Detect which cell encompasses the target text, then output its [X, Y] center coordinate. 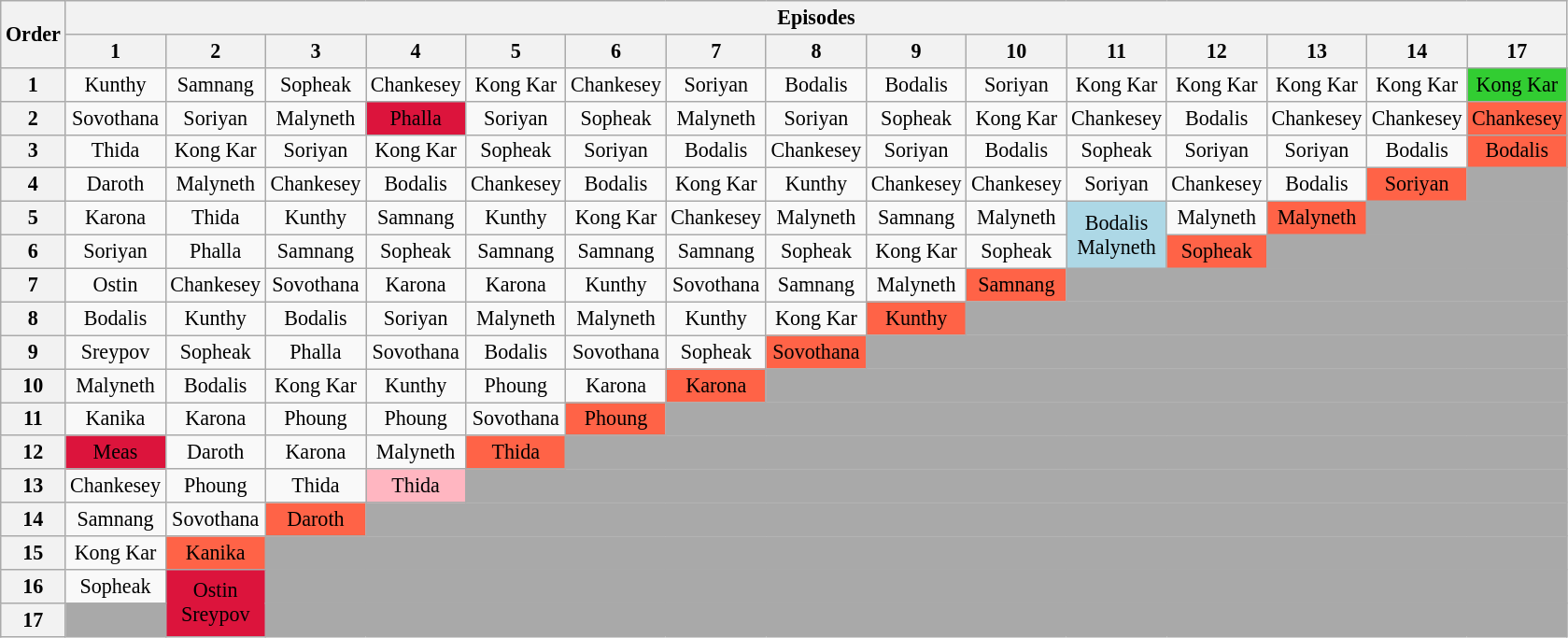
Order [34, 34]
15 [34, 552]
OstinSreypov [215, 603]
Sreypov [116, 352]
16 [34, 586]
Episodes [816, 17]
Meas [116, 452]
Ostin [116, 285]
BodalisMalyneth [1117, 234]
